Output the (X, Y) coordinate of the center of the cell containing the given text.  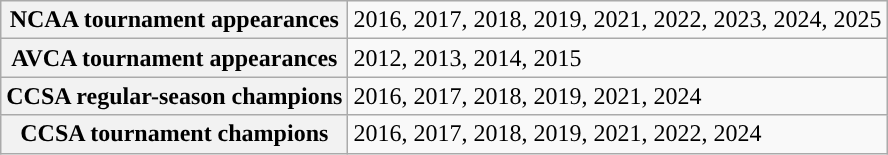
AVCA tournament appearances (174, 58)
2016, 2017, 2018, 2019, 2021, 2022, 2024 (618, 134)
CCSA regular-season champions (174, 96)
NCAA tournament appearances (174, 20)
2012, 2013, 2014, 2015 (618, 58)
CCSA tournament champions (174, 134)
2016, 2017, 2018, 2019, 2021, 2024 (618, 96)
2016, 2017, 2018, 2019, 2021, 2022, 2023, 2024, 2025 (618, 20)
